Provide the [x, y] coordinate of the cell's center where the given text is located.  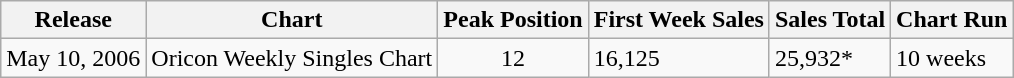
Oricon Weekly Singles Chart [292, 58]
16,125 [678, 58]
Sales Total [830, 20]
Chart [292, 20]
First Week Sales [678, 20]
Peak Position [513, 20]
25,932* [830, 58]
Chart Run [952, 20]
12 [513, 58]
10 weeks [952, 58]
Release [74, 20]
May 10, 2006 [74, 58]
